Scan for the cell matching the given text and deliver its [x, y] coordinate at center. 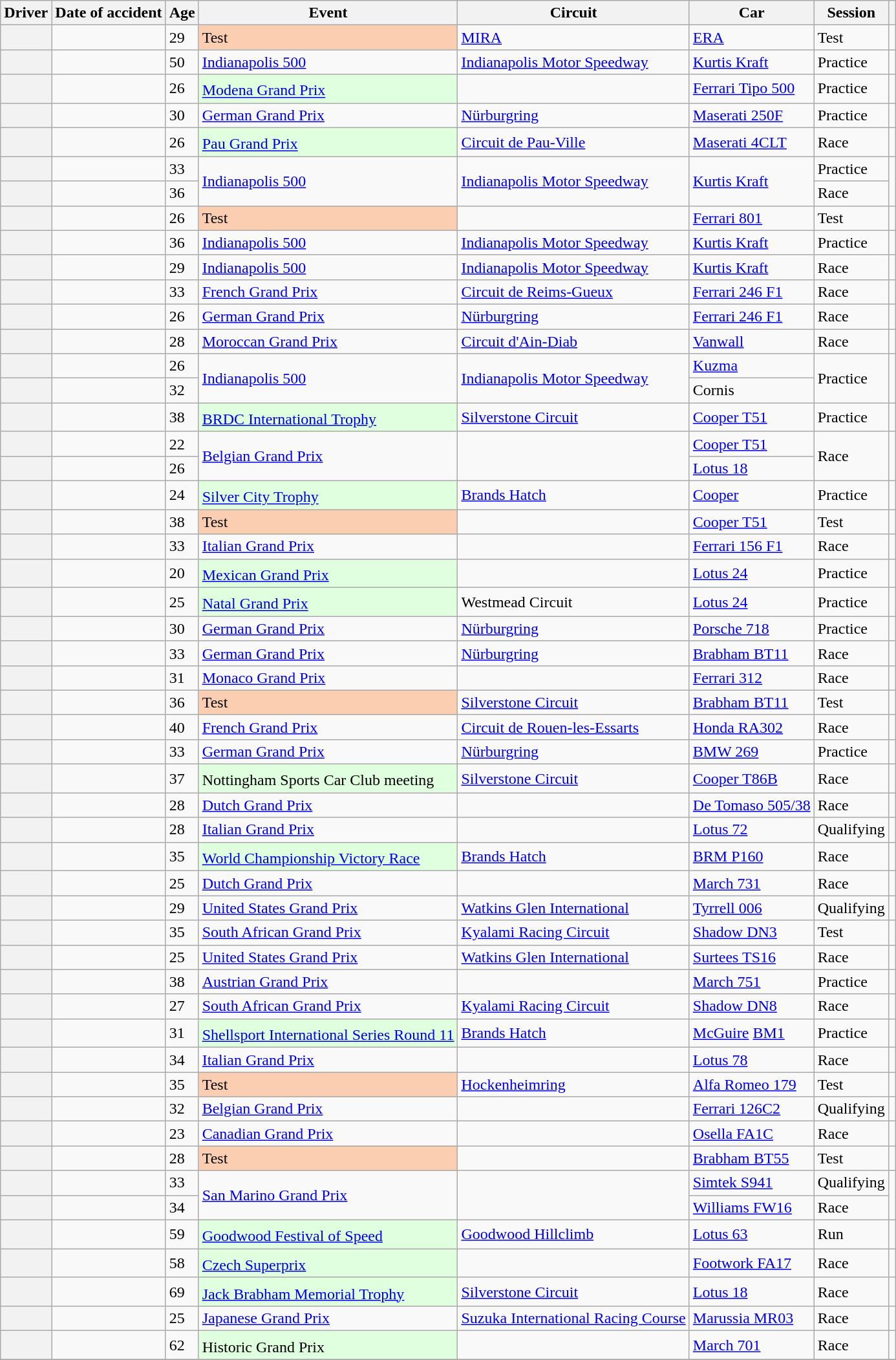
Lotus 78 [751, 1060]
Suzuka International Racing Course [573, 1319]
Goodwood Hillclimb [573, 1234]
Honda RA302 [751, 727]
Footwork FA17 [751, 1264]
Austrian Grand Prix [328, 982]
Cornis [751, 391]
Goodwood Festival of Speed [328, 1234]
Ferrari 126C2 [751, 1109]
Age [182, 13]
Ferrari Tipo 500 [751, 89]
Shadow DN3 [751, 933]
Lotus 63 [751, 1234]
San Marino Grand Prix [328, 1195]
Pau Grand Prix [328, 142]
Ferrari 156 F1 [751, 546]
Vanwall [751, 341]
Simtek S941 [751, 1183]
BRDC International Trophy [328, 418]
March 701 [751, 1345]
Event [328, 13]
Circuit de Pau-Ville [573, 142]
Porsche 718 [751, 629]
McGuire BM1 [751, 1033]
62 [182, 1345]
22 [182, 444]
Circuit d'Ain-Diab [573, 341]
Jack Brabham Memorial Trophy [328, 1292]
Circuit de Reims-Gueux [573, 292]
58 [182, 1264]
De Tomaso 505/38 [751, 805]
Czech Superprix [328, 1264]
Car [751, 13]
40 [182, 727]
World Championship Victory Race [328, 856]
Circuit de Rouen-les-Essarts [573, 727]
BRM P160 [751, 856]
Japanese Grand Prix [328, 1319]
Alfa Romeo 179 [751, 1085]
Historic Grand Prix [328, 1345]
27 [182, 1006]
March 751 [751, 982]
37 [182, 779]
Session [851, 13]
Maserati 250F [751, 115]
Marussia MR03 [751, 1319]
Natal Grand Prix [328, 603]
24 [182, 495]
Maserati 4CLT [751, 142]
20 [182, 573]
Surtees TS16 [751, 957]
50 [182, 62]
Circuit [573, 13]
Run [851, 1234]
BMW 269 [751, 752]
Brabham BT55 [751, 1158]
Cooper [751, 495]
59 [182, 1234]
Moroccan Grand Prix [328, 341]
Ferrari 801 [751, 218]
Shellsport International Series Round 11 [328, 1033]
March 731 [751, 883]
23 [182, 1134]
Osella FA1C [751, 1134]
Mexican Grand Prix [328, 573]
Date of accident [109, 13]
Williams FW16 [751, 1207]
Driver [26, 13]
Nottingham Sports Car Club meeting [328, 779]
Monaco Grand Prix [328, 678]
Hockenheimring [573, 1085]
Modena Grand Prix [328, 89]
Westmead Circuit [573, 603]
Kuzma [751, 366]
Shadow DN8 [751, 1006]
Silver City Trophy [328, 495]
ERA [751, 38]
Cooper T86B [751, 779]
69 [182, 1292]
Canadian Grand Prix [328, 1134]
MIRA [573, 38]
Ferrari 312 [751, 678]
Lotus 72 [751, 830]
Tyrrell 006 [751, 908]
